Scan for the cell matching the given text and deliver its (x, y) coordinate at center. 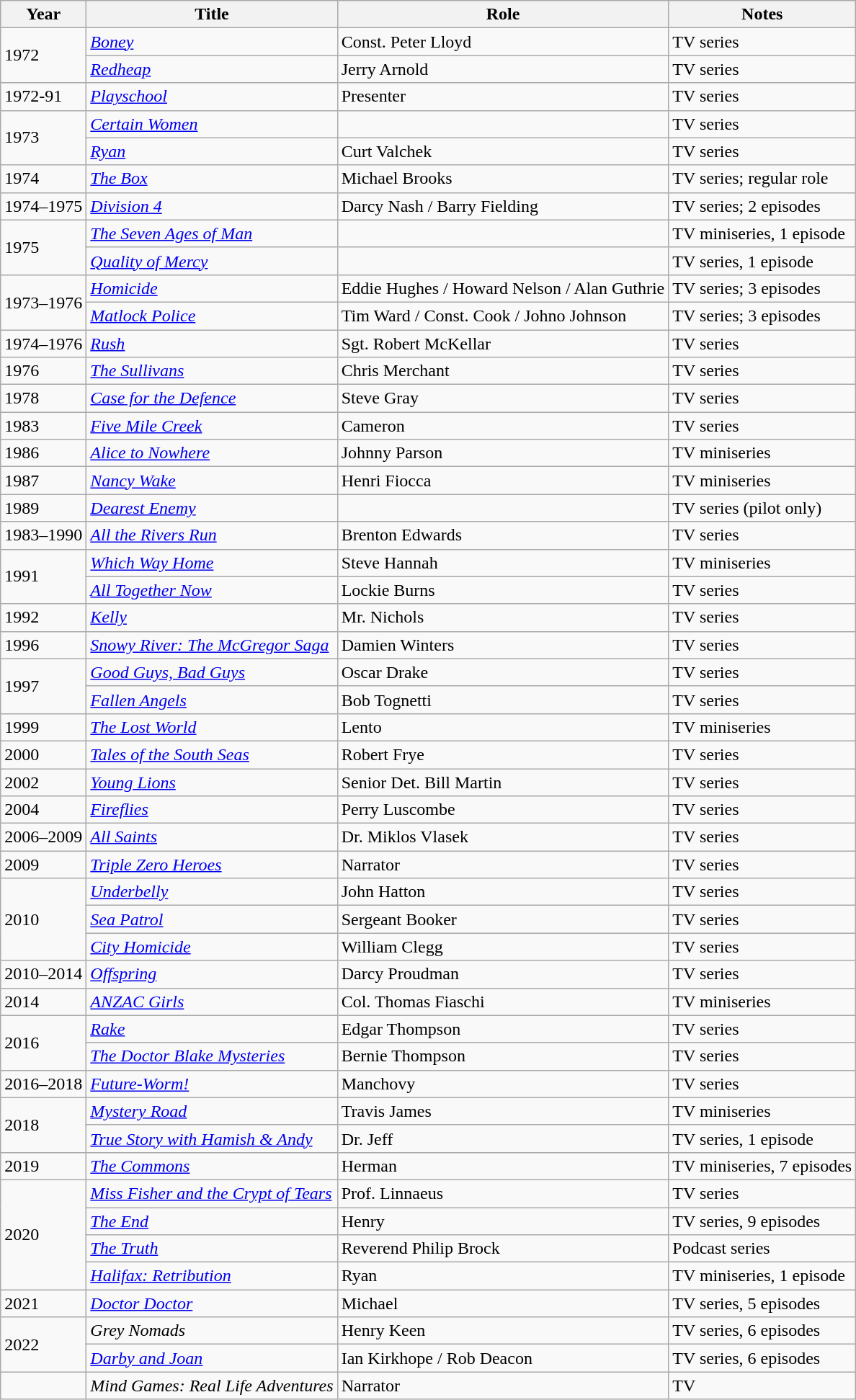
1983–1990 (43, 535)
1974–1976 (43, 344)
1972-91 (43, 97)
TV series; 2 episodes (762, 206)
Quality of Mercy (212, 261)
Title (212, 14)
The Truth (212, 1249)
Dr. Jeff (503, 1138)
The Seven Ages of Man (212, 233)
2021 (43, 1303)
Chris Merchant (503, 371)
2016–2018 (43, 1084)
1973 (43, 138)
Bob Tognetti (503, 700)
Manchovy (503, 1084)
1989 (43, 508)
2009 (43, 865)
Eddie Hughes / Howard Nelson / Alan Guthrie (503, 288)
Year (43, 14)
Good Guys, Bad Guys (212, 672)
Certain Women (212, 124)
Fireflies (212, 810)
TV series; regular role (762, 179)
1978 (43, 398)
Darcy Proudman (503, 974)
TV miniseries, 7 episodes (762, 1166)
Nancy Wake (212, 481)
Playschool (212, 97)
Henry (503, 1221)
TV (762, 1386)
Steve Gray (503, 398)
2004 (43, 810)
Notes (762, 14)
2010 (43, 919)
1997 (43, 686)
Steve Hannah (503, 563)
Tales of the South Seas (212, 754)
Col. Thomas Fiaschi (503, 1002)
Lento (503, 727)
Bernie Thompson (503, 1056)
Damien Winters (503, 645)
Sgt. Robert McKellar (503, 344)
Redheap (212, 69)
Rake (212, 1029)
Tim Ward / Const. Cook / Johno Johnson (503, 316)
1974 (43, 179)
1996 (43, 645)
Johnny Parson (503, 453)
2000 (43, 754)
Snowy River: The McGregor Saga (212, 645)
Michael Brooks (503, 179)
Oscar Drake (503, 672)
2019 (43, 1166)
Const. Peter Lloyd (503, 42)
Fallen Angels (212, 700)
William Clegg (503, 947)
All the Rivers Run (212, 535)
2022 (43, 1345)
2002 (43, 782)
Miss Fisher and the Crypt of Tears (212, 1193)
1975 (43, 247)
Grey Nomads (212, 1331)
TV series (pilot only) (762, 508)
The Commons (212, 1166)
Podcast series (762, 1249)
Rush (212, 344)
The End (212, 1221)
1972 (43, 55)
Henri Fiocca (503, 481)
2016 (43, 1043)
Prof. Linnaeus (503, 1193)
Mystery Road (212, 1111)
Ian Kirkhope / Rob Deacon (503, 1358)
1999 (43, 727)
Perry Luscombe (503, 810)
Lockie Burns (503, 590)
Halifax: Retribution (212, 1276)
Brenton Edwards (503, 535)
Role (503, 14)
Case for the Defence (212, 398)
Travis James (503, 1111)
Henry Keen (503, 1331)
Dearest Enemy (212, 508)
Triple Zero Heroes (212, 865)
Michael (503, 1303)
All Saints (212, 837)
Doctor Doctor (212, 1303)
Jerry Arnold (503, 69)
TV series, 9 episodes (762, 1221)
John Hatton (503, 892)
Presenter (503, 97)
1973–1976 (43, 302)
Dr. Miklos Vlasek (503, 837)
TV series, 5 episodes (762, 1303)
Mr. Nichols (503, 617)
Robert Frye (503, 754)
2014 (43, 1002)
True Story with Hamish & Andy (212, 1138)
Herman (503, 1166)
Mind Games: Real Life Adventures (212, 1386)
Boney (212, 42)
Offspring (212, 974)
2006–2009 (43, 837)
All Together Now (212, 590)
Senior Det. Bill Martin (503, 782)
Alice to Nowhere (212, 453)
The Box (212, 179)
Cameron (503, 426)
Darcy Nash / Barry Fielding (503, 206)
2010–2014 (43, 974)
1983 (43, 426)
Young Lions (212, 782)
Which Way Home (212, 563)
Kelly (212, 617)
2018 (43, 1125)
1974–1975 (43, 206)
1986 (43, 453)
ANZAC Girls (212, 1002)
Darby and Joan (212, 1358)
City Homicide (212, 947)
1991 (43, 576)
Matlock Police (212, 316)
The Doctor Blake Mysteries (212, 1056)
The Lost World (212, 727)
Sergeant Booker (503, 919)
Future-Worm! (212, 1084)
The Sullivans (212, 371)
1987 (43, 481)
Underbelly (212, 892)
2020 (43, 1234)
Sea Patrol (212, 919)
Reverend Philip Brock (503, 1249)
Five Mile Creek (212, 426)
1992 (43, 617)
Edgar Thompson (503, 1029)
Curt Valchek (503, 151)
Homicide (212, 288)
Division 4 (212, 206)
1976 (43, 371)
